Return [x, y] of the center of cell containing provided text 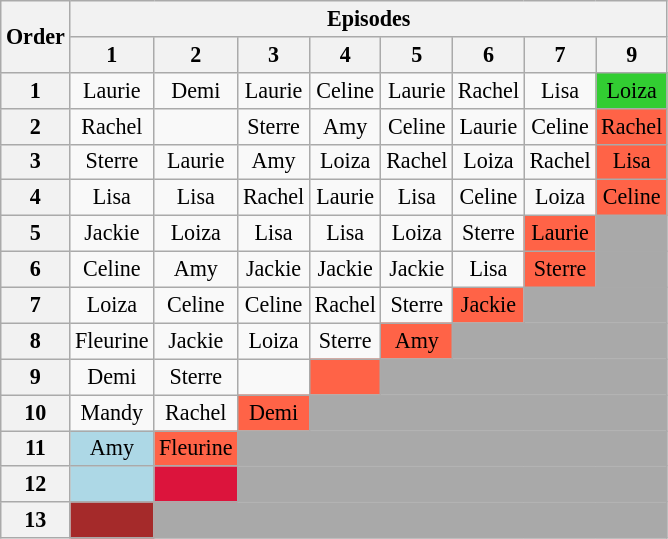
13 [36, 520]
8 [36, 341]
11 [36, 448]
Episodes [369, 18]
10 [36, 412]
Order [36, 36]
Mandy [112, 412]
12 [36, 484]
